Determine the (X, Y) coordinate at the center of the cell enclosing the given text.  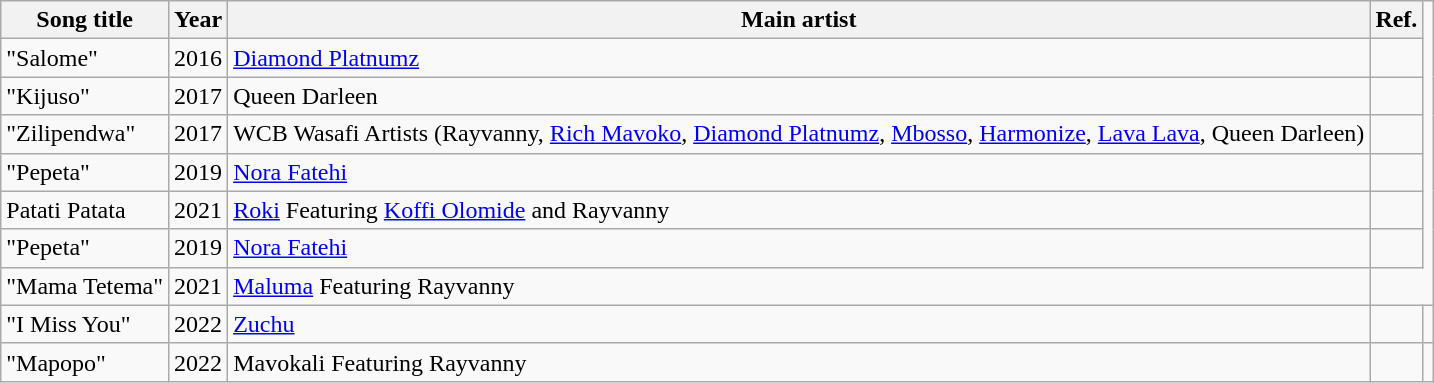
"I Miss You" (85, 324)
Roki Featuring Koffi Olomide and Rayvanny (799, 210)
"Mama Tetema" (85, 286)
Queen Darleen (799, 96)
"Salome" (85, 58)
Zuchu (799, 324)
"Mapopo" (85, 362)
"Kijuso" (85, 96)
Mavokali Featuring Rayvanny (799, 362)
"Zilipendwa" (85, 134)
Ref. (1396, 20)
Main artist (799, 20)
2016 (198, 58)
Diamond Platnumz (799, 58)
Song title (85, 20)
Patati Patata (85, 210)
WCB Wasafi Artists (Rayvanny, Rich Mavoko, Diamond Platnumz, Mbosso, Harmonize, Lava Lava, Queen Darleen) (799, 134)
Year (198, 20)
Maluma Featuring Rayvanny (799, 286)
